Detect which cell encompasses the target text, then output its (X, Y) center coordinate. 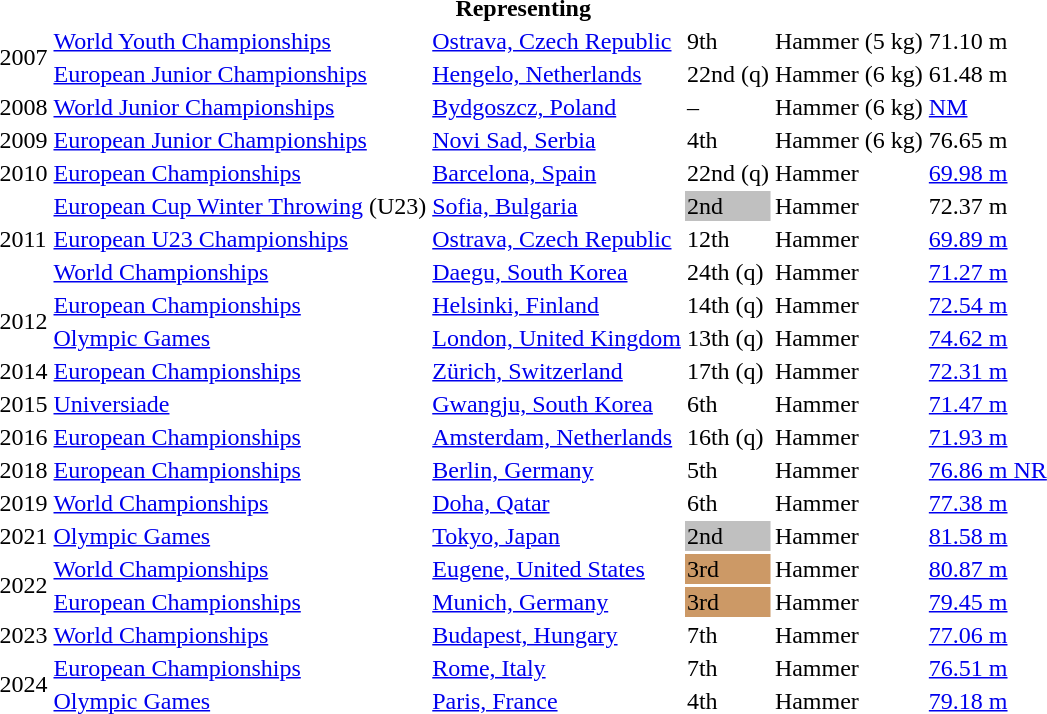
Bydgoszcz, Poland (557, 107)
Hengelo, Netherlands (557, 74)
13th (q) (728, 338)
Daegu, South Korea (557, 272)
14th (q) (728, 305)
Budapest, Hungary (557, 635)
Tokyo, Japan (557, 536)
17th (q) (728, 371)
Berlin, Germany (557, 470)
5th (728, 470)
– (728, 107)
Doha, Qatar (557, 503)
Sofia, Bulgaria (557, 206)
Rome, Italy (557, 668)
Munich, Germany (557, 602)
Barcelona, Spain (557, 173)
Helsinki, Finland (557, 305)
European Cup Winter Throwing (U23) (240, 206)
16th (q) (728, 437)
Gwangju, South Korea (557, 404)
12th (728, 239)
World Junior Championships (240, 107)
Novi Sad, Serbia (557, 140)
Zürich, Switzerland (557, 371)
4th (728, 140)
24th (q) (728, 272)
Hammer (5 kg) (848, 41)
Universiade (240, 404)
9th (728, 41)
Eugene, United States (557, 569)
London, United Kingdom (557, 338)
Amsterdam, Netherlands (557, 437)
World Youth Championships (240, 41)
European U23 Championships (240, 239)
